Find where the given text appears and provide that cell's center as [X, Y] coordinate. 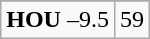
59 [132, 20]
HOU –9.5 [58, 20]
